Extract the [x, y] coordinate from the center of the cell holding the provided text.  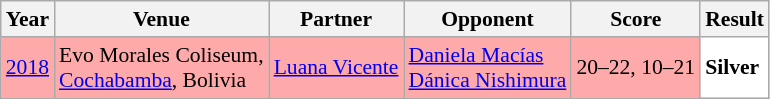
Silver [734, 68]
Result [734, 19]
Luana Vicente [336, 68]
Opponent [488, 19]
Year [28, 19]
Partner [336, 19]
Score [636, 19]
Daniela Macías Dánica Nishimura [488, 68]
Venue [162, 19]
2018 [28, 68]
Evo Morales Coliseum,Cochabamba, Bolivia [162, 68]
20–22, 10–21 [636, 68]
